Detect which cell encompasses the target text, then output its [X, Y] center coordinate. 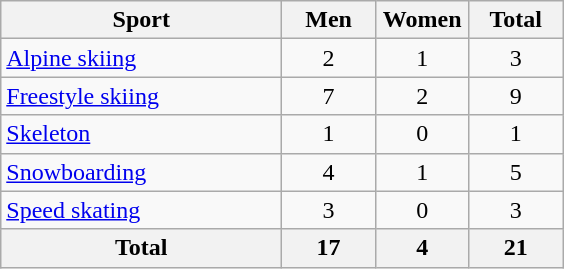
5 [516, 172]
17 [329, 248]
Skeleton [142, 134]
9 [516, 96]
7 [329, 96]
Sport [142, 20]
21 [516, 248]
Snowboarding [142, 172]
Alpine skiing [142, 58]
Men [329, 20]
Women [422, 20]
Speed skating [142, 210]
Freestyle skiing [142, 96]
